Provide the [x, y] coordinate of the cell's center where the given text is located.  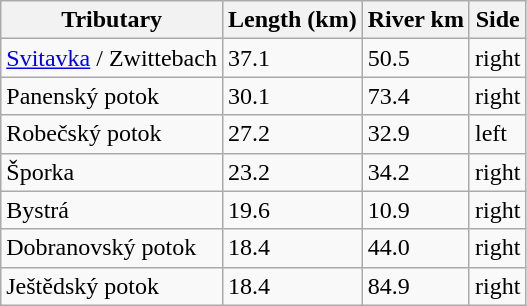
Dobranovský potok [112, 248]
37.1 [292, 58]
32.9 [416, 134]
34.2 [416, 172]
Svitavka / Zwittebach [112, 58]
Side [497, 20]
50.5 [416, 58]
73.4 [416, 96]
27.2 [292, 134]
19.6 [292, 210]
84.9 [416, 286]
Robečský potok [112, 134]
left [497, 134]
Bystrá [112, 210]
44.0 [416, 248]
Ještědský potok [112, 286]
River km [416, 20]
30.1 [292, 96]
10.9 [416, 210]
Tributary [112, 20]
Length (km) [292, 20]
Panenský potok [112, 96]
Šporka [112, 172]
23.2 [292, 172]
